Scan for the cell matching the given text and deliver its [x, y] coordinate at center. 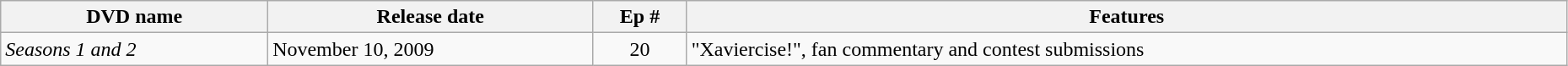
Release date [430, 17]
November 10, 2009 [430, 49]
Features [1127, 17]
DVD name [135, 17]
Seasons 1 and 2 [135, 49]
20 [639, 49]
Ep # [639, 17]
"Xaviercise!", fan commentary and contest submissions [1127, 49]
